Capture the cell that displays the provided text and extract its (x, y) central coordinate. 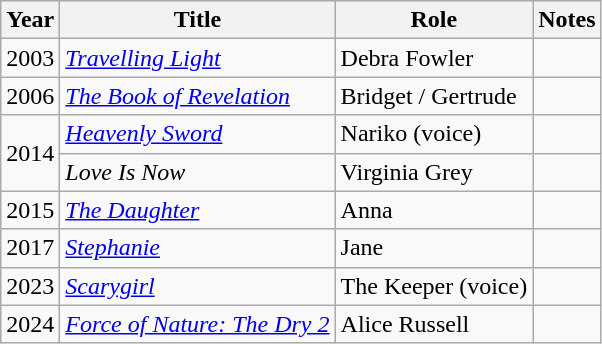
Bridget / Gertrude (434, 96)
Role (434, 20)
Virginia Grey (434, 172)
Debra Fowler (434, 58)
2024 (30, 324)
Force of Nature: The Dry 2 (198, 324)
Year (30, 20)
2006 (30, 96)
Nariko (voice) (434, 134)
Title (198, 20)
Love Is Now (198, 172)
2003 (30, 58)
Heavenly Sword (198, 134)
The Book of Revelation (198, 96)
Scarygirl (198, 286)
Stephanie (198, 248)
Anna (434, 210)
2023 (30, 286)
Jane (434, 248)
2017 (30, 248)
2014 (30, 153)
2015 (30, 210)
Travelling Light (198, 58)
Alice Russell (434, 324)
The Keeper (voice) (434, 286)
The Daughter (198, 210)
Notes (567, 20)
